Output the (x, y) coordinate of the center of the cell containing the given text.  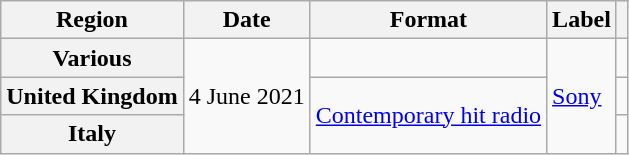
Region (92, 20)
Various (92, 58)
Italy (92, 134)
Contemporary hit radio (428, 115)
Label (582, 20)
Sony (582, 96)
Format (428, 20)
4 June 2021 (246, 96)
Date (246, 20)
United Kingdom (92, 96)
